For the text-containing cell, return its midpoint in (X, Y) coordinate format. 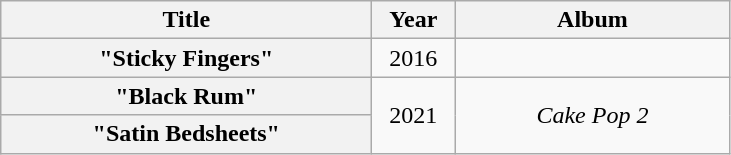
"Sticky Fingers" (186, 58)
2021 (414, 115)
Year (414, 20)
Title (186, 20)
"Black Rum" (186, 96)
2016 (414, 58)
Cake Pop 2 (592, 115)
"Satin Bedsheets" (186, 134)
Album (592, 20)
